Capture the cell that displays the provided text and extract its (x, y) central coordinate. 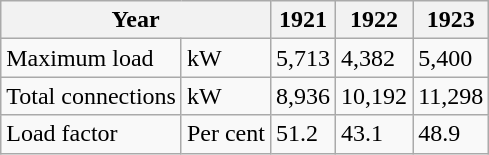
10,192 (374, 96)
48.9 (451, 134)
5,713 (302, 58)
4,382 (374, 58)
Load factor (92, 134)
Year (136, 20)
43.1 (374, 134)
11,298 (451, 96)
1922 (374, 20)
Per cent (226, 134)
51.2 (302, 134)
1923 (451, 20)
Maximum load (92, 58)
5,400 (451, 58)
Total connections (92, 96)
8,936 (302, 96)
1921 (302, 20)
